Search for the cell housing the specified text and yield its [x, y] center coordinate. 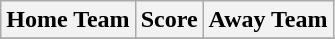
Score [169, 20]
Home Team [68, 20]
Away Team [268, 20]
